Return (X, Y) of the center of cell containing provided text 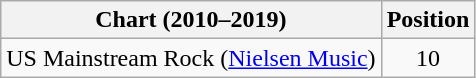
Chart (2010–2019) (191, 20)
Position (428, 20)
10 (428, 58)
US Mainstream Rock (Nielsen Music) (191, 58)
